Return the (x, y) coordinate for the center point of the cell that contains the specified text.  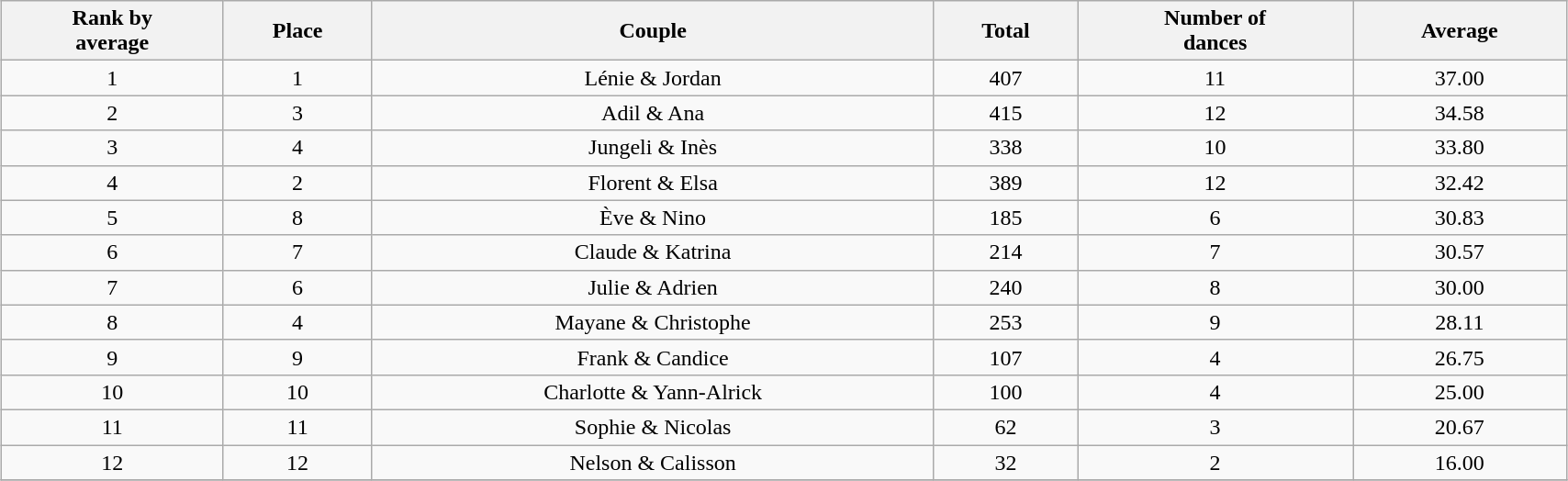
16.00 (1460, 462)
Adil & Ana (653, 113)
253 (1005, 322)
30.00 (1460, 287)
62 (1005, 427)
Ève & Nino (653, 218)
20.67 (1460, 427)
240 (1005, 287)
407 (1005, 78)
338 (1005, 148)
32.42 (1460, 183)
Lénie & Jordan (653, 78)
Jungeli & Inès (653, 148)
5 (112, 218)
107 (1005, 357)
Julie & Adrien (653, 287)
26.75 (1460, 357)
185 (1005, 218)
Average (1460, 31)
389 (1005, 183)
25.00 (1460, 392)
Nelson & Calisson (653, 462)
Sophie & Nicolas (653, 427)
Rank byaverage (112, 31)
Couple (653, 31)
214 (1005, 252)
Frank & Candice (653, 357)
30.57 (1460, 252)
30.83 (1460, 218)
Charlotte & Yann-Alrick (653, 392)
32 (1005, 462)
Claude & Katrina (653, 252)
28.11 (1460, 322)
Florent & Elsa (653, 183)
415 (1005, 113)
Number of dances (1215, 31)
Place (297, 31)
Total (1005, 31)
33.80 (1460, 148)
100 (1005, 392)
Mayane & Christophe (653, 322)
37.00 (1460, 78)
34.58 (1460, 113)
